Locate the cell with the specified text and output its (X, Y) center coordinate. 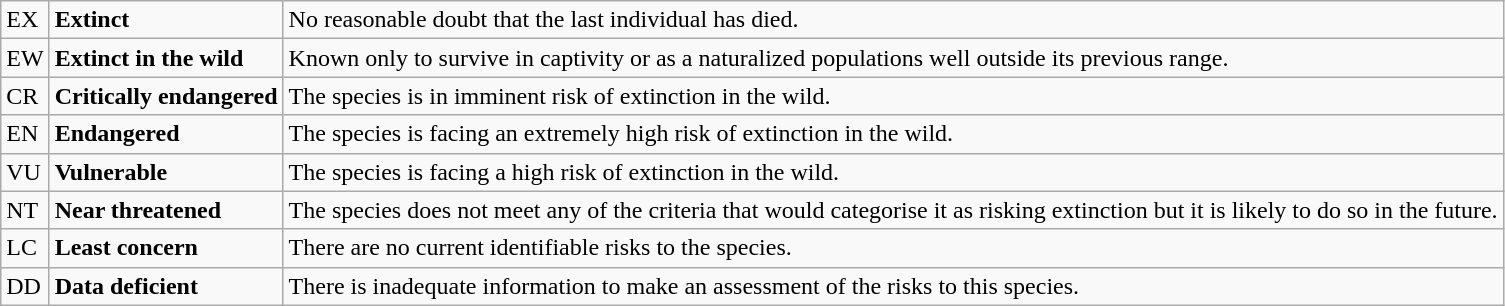
VU (25, 172)
Near threatened (166, 210)
Endangered (166, 134)
Extinct (166, 20)
CR (25, 96)
EW (25, 58)
EN (25, 134)
Critically endangered (166, 96)
Known only to survive in captivity or as a naturalized populations well outside its previous range. (893, 58)
Extinct in the wild (166, 58)
There are no current identifiable risks to the species. (893, 248)
The species does not meet any of the criteria that would categorise it as risking extinction but it is likely to do so in the future. (893, 210)
Vulnerable (166, 172)
DD (25, 286)
LC (25, 248)
NT (25, 210)
There is inadequate information to make an assessment of the risks to this species. (893, 286)
Data deficient (166, 286)
The species is in imminent risk of extinction in the wild. (893, 96)
EX (25, 20)
The species is facing an extremely high risk of extinction in the wild. (893, 134)
The species is facing a high risk of extinction in the wild. (893, 172)
No reasonable doubt that the last individual has died. (893, 20)
Least concern (166, 248)
